Return (x, y) of the center of cell containing provided text 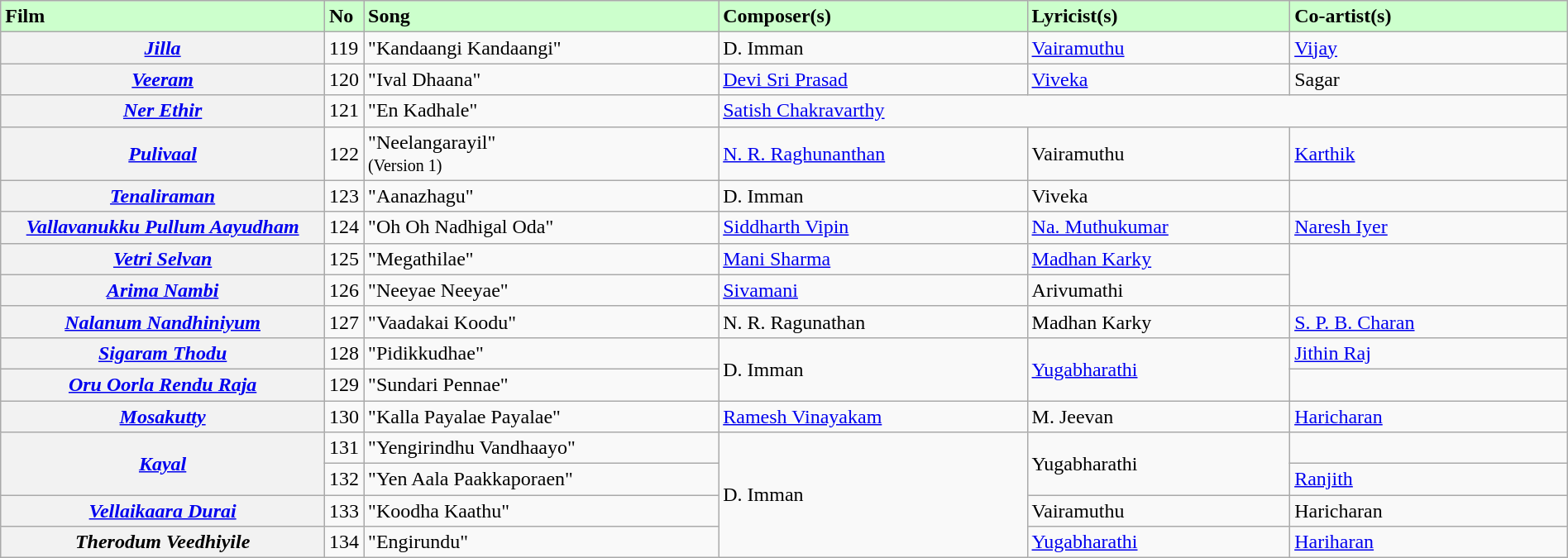
Jithin Raj (1429, 353)
131 (344, 448)
"Sundari Pennae" (541, 384)
Karthik (1429, 154)
Arima Nambi (163, 290)
Therodum Veedhiyile (163, 542)
126 (344, 290)
Mani Sharma (873, 259)
Ramesh Vinayakam (873, 416)
132 (344, 479)
"Kalla Payalae Payalae" (541, 416)
Oru Oorla Rendu Raja (163, 384)
"Vaadakai Koodu" (541, 322)
S. P. B. Charan (1429, 322)
Pulivaal (163, 154)
Na. Muthukumar (1159, 227)
"Yen Aala Paakkaporaen" (541, 479)
Sagar (1429, 79)
Sivamani (873, 290)
"Oh Oh Nadhigal Oda" (541, 227)
"Neelangarayil"(Version 1) (541, 154)
127 (344, 322)
"Neeyae Neeyae" (541, 290)
125 (344, 259)
Co-artist(s) (1429, 17)
123 (344, 196)
Jilla (163, 48)
Kayal (163, 464)
Ranjith (1429, 479)
N. R. Raghunanthan (873, 154)
128 (344, 353)
Satish Chakravarthy (1143, 111)
M. Jeevan (1159, 416)
Siddharth Vipin (873, 227)
119 (344, 48)
Film (163, 17)
Naresh Iyer (1429, 227)
121 (344, 111)
Sigaram Thodu (163, 353)
N. R. Ragunathan (873, 322)
Song (541, 17)
124 (344, 227)
Devi Sri Prasad (873, 79)
"Kandaangi Kandaangi" (541, 48)
"Koodha Kaathu" (541, 511)
Vetri Selvan (163, 259)
Composer(s) (873, 17)
Arivumathi (1159, 290)
Hariharan (1429, 542)
"Engirundu" (541, 542)
Veeram (163, 79)
Vellaikaara Durai (163, 511)
"En Kadhale" (541, 111)
Lyricist(s) (1159, 17)
"Megathilae" (541, 259)
134 (344, 542)
Vallavanukku Pullum Aayudham (163, 227)
No (344, 17)
"Yengirindhu Vandhaayo" (541, 448)
Ner Ethir (163, 111)
129 (344, 384)
Nalanum Nandhiniyum (163, 322)
130 (344, 416)
Tenaliraman (163, 196)
Mosakutty (163, 416)
120 (344, 79)
"Pidikkudhae" (541, 353)
133 (344, 511)
Vijay (1429, 48)
122 (344, 154)
"Ival Dhaana" (541, 79)
"Aanazhagu" (541, 196)
